Extract the [x, y] coordinate from the center of the cell holding the provided text.  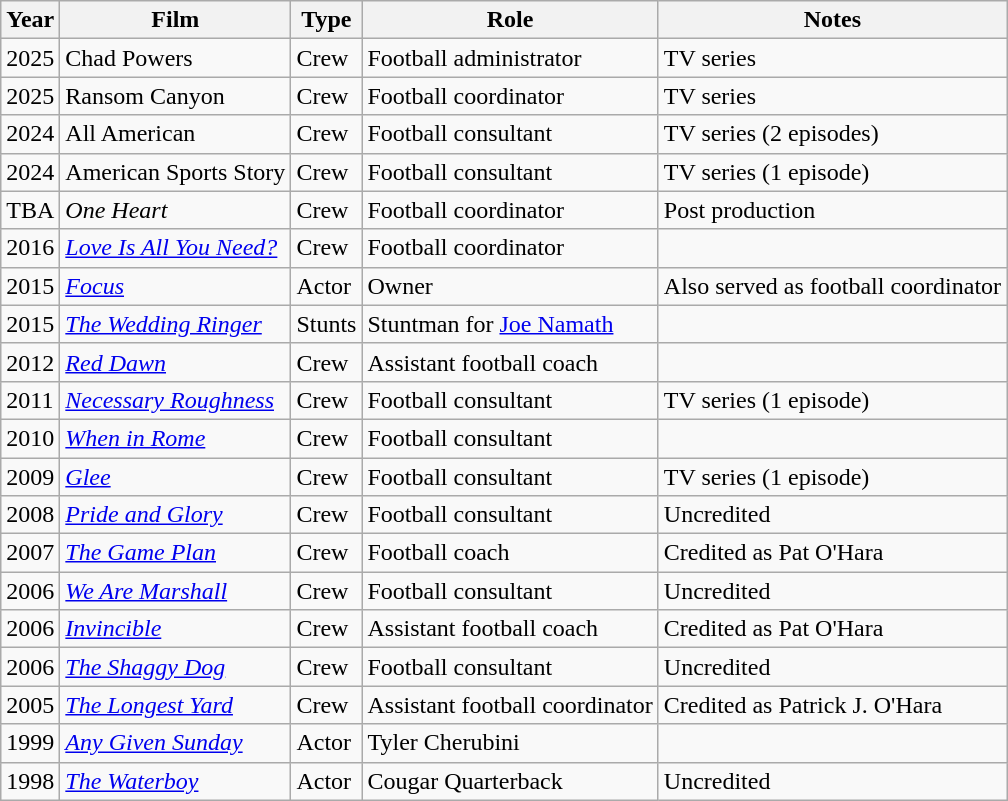
Football administrator [510, 58]
2016 [30, 248]
2012 [30, 362]
Cougar Quarterback [510, 781]
Football coach [510, 553]
2009 [30, 477]
2007 [30, 553]
Necessary Roughness [176, 400]
2008 [30, 515]
TV series (2 episodes) [832, 134]
1998 [30, 781]
Year [30, 20]
Post production [832, 210]
Ransom Canyon [176, 96]
When in Rome [176, 438]
1999 [30, 743]
Love Is All You Need? [176, 248]
The Wedding Ringer [176, 324]
Assistant football coordinator [510, 705]
The Waterboy [176, 781]
Invincible [176, 629]
Also served as football coordinator [832, 286]
2005 [30, 705]
All American [176, 134]
Notes [832, 20]
Film [176, 20]
We Are Marshall [176, 591]
The Shaggy Dog [176, 667]
TBA [30, 210]
Focus [176, 286]
Pride and Glory [176, 515]
Red Dawn [176, 362]
One Heart [176, 210]
Glee [176, 477]
American Sports Story [176, 172]
Credited as Patrick J. O'Hara [832, 705]
Role [510, 20]
Type [326, 20]
Stuntman for Joe Namath [510, 324]
The Longest Yard [176, 705]
Tyler Cherubini [510, 743]
The Game Plan [176, 553]
2011 [30, 400]
Any Given Sunday [176, 743]
2010 [30, 438]
Owner [510, 286]
Stunts [326, 324]
Chad Powers [176, 58]
